Determine the (x, y) coordinate at the center of the cell enclosing the given text.  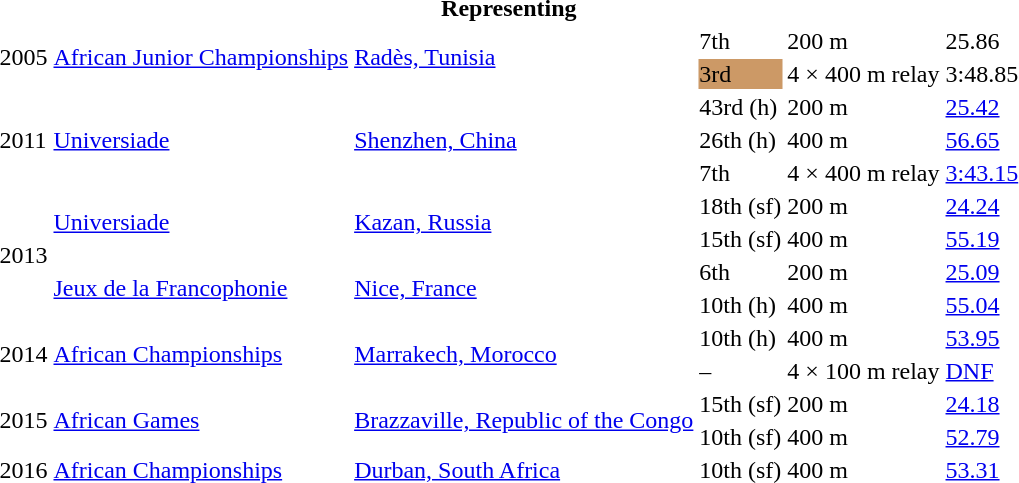
– (740, 371)
Marrakech, Morocco (524, 354)
African Games (201, 420)
10th (sf) (740, 437)
Shenzhen, China (524, 140)
6th (740, 272)
Kazan, Russia (524, 222)
18th (sf) (740, 206)
Radès, Tunisia (524, 58)
26th (h) (740, 140)
4 × 100 m relay (864, 371)
Jeux de la Francophonie (201, 288)
African Championships (201, 354)
3rd (740, 74)
43rd (h) (740, 107)
African Junior Championships (201, 58)
Nice, France (524, 288)
Brazzaville, Republic of the Congo (524, 420)
